Capture the cell that displays the provided text and extract its [x, y] central coordinate. 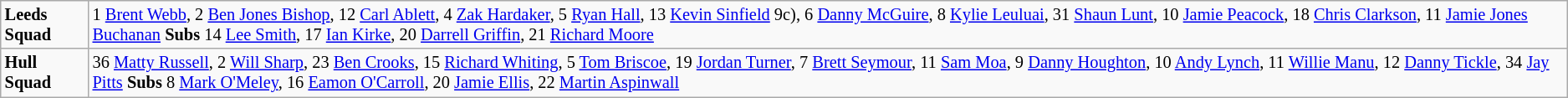
Leeds Squad [45, 24]
Hull Squad [45, 73]
